Output the (X, Y) coordinate of the center of the cell containing the given text.  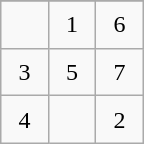
7 (120, 72)
5 (72, 72)
6 (120, 24)
1 (72, 24)
2 (120, 120)
4 (24, 120)
3 (24, 72)
